For the text-containing cell, return its midpoint in (X, Y) coordinate format. 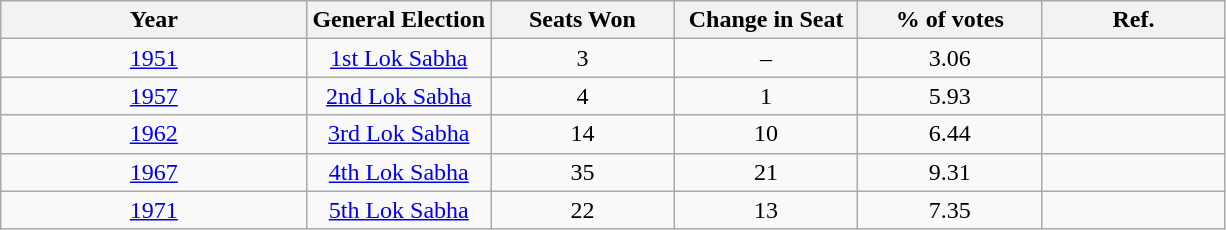
1 (766, 96)
1st Lok Sabha (399, 58)
1951 (154, 58)
4th Lok Sabha (399, 172)
1971 (154, 210)
– (766, 58)
Year (154, 20)
22 (583, 210)
4 (583, 96)
Ref. (1134, 20)
General Election (399, 20)
1962 (154, 134)
14 (583, 134)
1967 (154, 172)
% of votes (950, 20)
9.31 (950, 172)
6.44 (950, 134)
3.06 (950, 58)
5.93 (950, 96)
1957 (154, 96)
35 (583, 172)
Seats Won (583, 20)
Change in Seat (766, 20)
10 (766, 134)
3rd Lok Sabha (399, 134)
3 (583, 58)
13 (766, 210)
5th Lok Sabha (399, 210)
7.35 (950, 210)
2nd Lok Sabha (399, 96)
21 (766, 172)
